Scan for the cell matching the given text and deliver its [X, Y] coordinate at center. 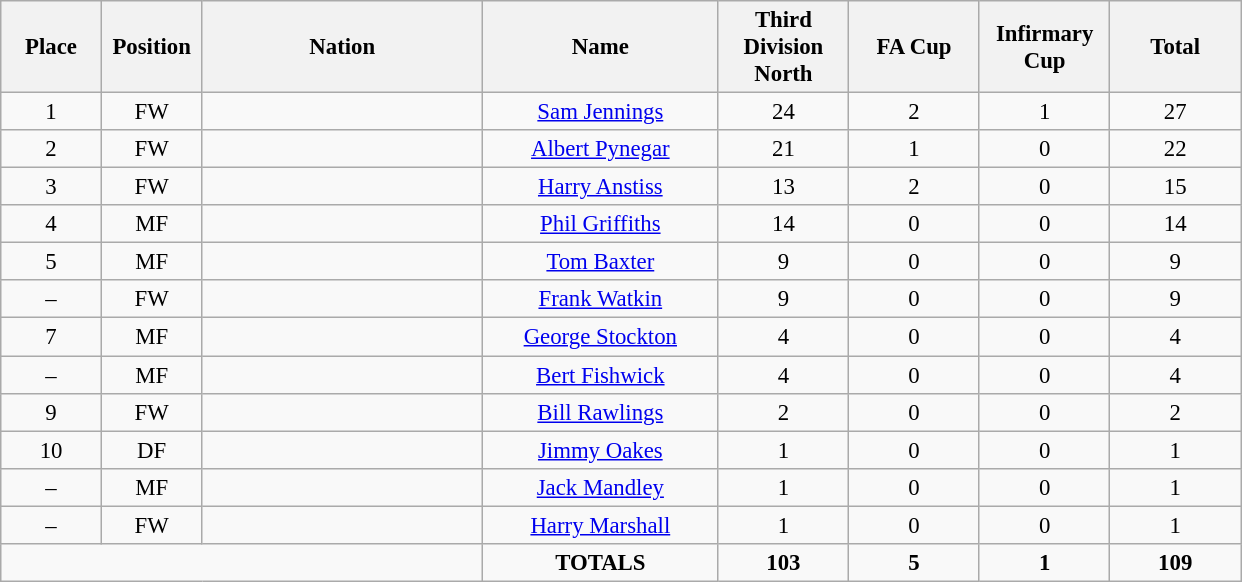
Name [601, 47]
Frank Watkin [601, 299]
Nation [342, 47]
TOTALS [601, 563]
Bill Rawlings [601, 412]
Third Division North [784, 47]
Total [1176, 47]
27 [1176, 112]
15 [1176, 187]
Phil Griffiths [601, 224]
109 [1176, 563]
Position [152, 47]
7 [52, 337]
Harry Marshall [601, 525]
George Stockton [601, 337]
Bert Fishwick [601, 375]
Infirmary Cup [1044, 47]
Jimmy Oakes [601, 450]
Sam Jennings [601, 112]
103 [784, 563]
21 [784, 149]
Place [52, 47]
Albert Pynegar [601, 149]
DF [152, 450]
Jack Mandley [601, 487]
24 [784, 112]
13 [784, 187]
Tom Baxter [601, 262]
22 [1176, 149]
10 [52, 450]
3 [52, 187]
Harry Anstiss [601, 187]
FA Cup [914, 47]
